Scan for the cell matching the given text and deliver its (X, Y) coordinate at center. 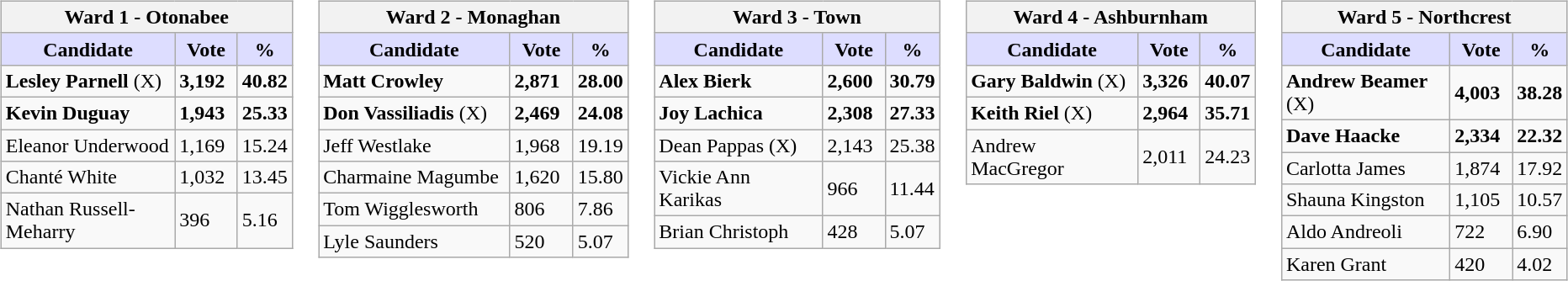
17.92 (1539, 167)
2,011 (1169, 156)
966 (854, 188)
Vickie Ann Karikas (739, 188)
2,600 (854, 81)
4.02 (1539, 264)
806 (542, 209)
Keith Riel (X) (1052, 113)
Karen Grant (1365, 264)
520 (542, 241)
2,308 (854, 113)
Carlotta James (1365, 167)
2,143 (854, 146)
Dean Pappas (X) (739, 146)
Joy Lachica (739, 113)
11.44 (912, 188)
Ward 4 - Ashburnham (1110, 17)
38.28 (1539, 93)
Lesley Parnell (X) (87, 81)
722 (1481, 232)
15.80 (601, 178)
Charmaine Magumbe (414, 178)
1,968 (542, 146)
Andrew MacGregor (1052, 156)
1,620 (542, 178)
2,964 (1169, 113)
25.33 (264, 113)
1,032 (206, 178)
28.00 (601, 81)
10.57 (1539, 200)
6.90 (1539, 232)
24.23 (1228, 156)
1,169 (206, 146)
Jeff Westlake (414, 146)
Lyle Saunders (414, 241)
25.38 (912, 146)
19.19 (601, 146)
428 (854, 232)
2,334 (1481, 135)
Kevin Duguay (87, 113)
3,192 (206, 81)
Chanté White (87, 178)
420 (1481, 264)
Alex Bierk (739, 81)
Tom Wigglesworth (414, 209)
Eleanor Underwood (87, 146)
2,469 (542, 113)
3,326 (1169, 81)
13.45 (264, 178)
396 (206, 220)
7.86 (601, 209)
2,871 (542, 81)
30.79 (912, 81)
4,003 (1481, 93)
Nathan Russell-Meharry (87, 220)
15.24 (264, 146)
5.16 (264, 220)
Andrew Beamer (X) (1365, 93)
40.07 (1228, 81)
24.08 (601, 113)
40.82 (264, 81)
Brian Christoph (739, 232)
Ward 1 - Otonabee (146, 17)
1,874 (1481, 167)
Ward 3 - Town (797, 17)
Gary Baldwin (X) (1052, 81)
Dave Haacke (1365, 135)
35.71 (1228, 113)
22.32 (1539, 135)
1,943 (206, 113)
Ward 2 - Monaghan (474, 17)
Matt Crowley (414, 81)
1,105 (1481, 200)
27.33 (912, 113)
Don Vassiliadis (X) (414, 113)
Shauna Kingston (1365, 200)
Aldo Andreoli (1365, 232)
Ward 5 - Northcrest (1423, 17)
